Find where the given text appears and provide that cell's center as (X, Y) coordinate. 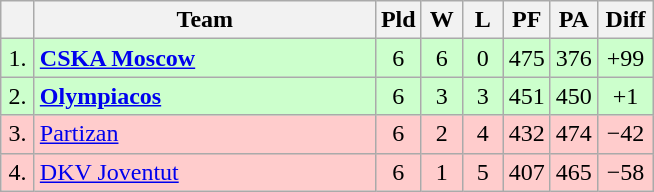
5 (482, 172)
PA (574, 20)
4. (18, 172)
451 (526, 96)
2 (442, 134)
Diff (625, 20)
407 (526, 172)
376 (574, 58)
474 (574, 134)
−58 (625, 172)
Olympiacos (204, 96)
0 (482, 58)
432 (526, 134)
PF (526, 20)
1. (18, 58)
DKV Joventut (204, 172)
475 (526, 58)
Pld (398, 20)
Team (204, 20)
CSKA Moscow (204, 58)
465 (574, 172)
1 (442, 172)
4 (482, 134)
450 (574, 96)
Partizan (204, 134)
+99 (625, 58)
3. (18, 134)
2. (18, 96)
L (482, 20)
+1 (625, 96)
W (442, 20)
−42 (625, 134)
